Find where the given text appears and provide that cell's center as [x, y] coordinate. 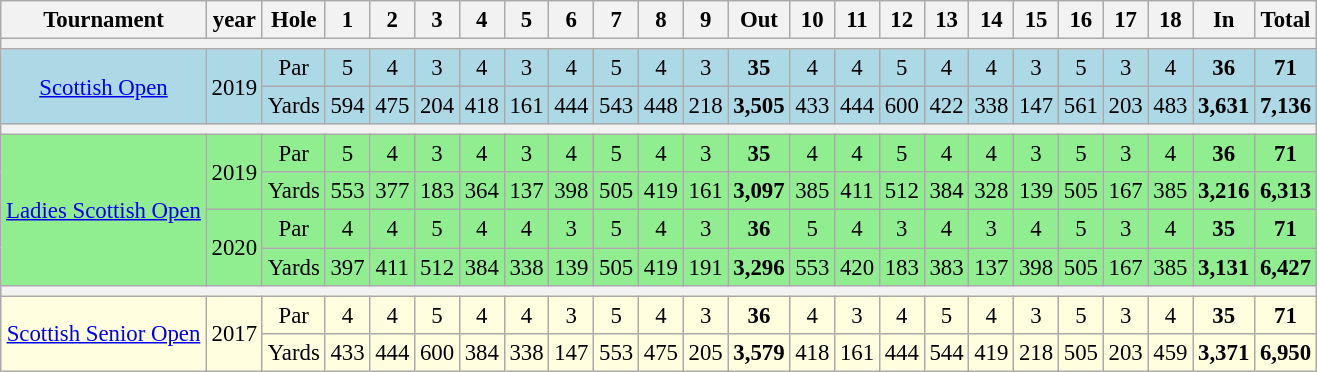
448 [660, 106]
13 [946, 20]
483 [1170, 106]
10 [812, 20]
3,505 [759, 106]
Ladies Scottish Open [104, 210]
1 [348, 20]
3,296 [759, 267]
328 [992, 191]
18 [1170, 20]
2020 [234, 248]
3,131 [1224, 267]
9 [706, 20]
15 [1036, 20]
459 [1170, 352]
3,216 [1224, 191]
Scottish Senior Open [104, 334]
561 [1080, 106]
544 [946, 352]
2017 [234, 334]
543 [616, 106]
420 [858, 267]
3,097 [759, 191]
364 [482, 191]
Out [759, 20]
2 [392, 20]
16 [1080, 20]
377 [392, 191]
204 [438, 106]
14 [992, 20]
In [1224, 20]
594 [348, 106]
3,371 [1224, 352]
422 [946, 106]
11 [858, 20]
6,950 [1286, 352]
Scottish Open [104, 86]
3,579 [759, 352]
year [234, 20]
Hole [294, 20]
Total [1286, 20]
3,631 [1224, 106]
191 [706, 267]
383 [946, 267]
8 [660, 20]
7 [616, 20]
Tournament [104, 20]
7,136 [1286, 106]
17 [1126, 20]
6 [572, 20]
6,313 [1286, 191]
6,427 [1286, 267]
397 [348, 267]
12 [902, 20]
205 [706, 352]
